From the cell containing the given text, extract its center point as [x, y] coordinate. 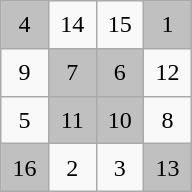
9 [25, 72]
7 [72, 72]
10 [120, 120]
14 [72, 25]
8 [168, 120]
13 [168, 168]
2 [72, 168]
15 [120, 25]
12 [168, 72]
6 [120, 72]
11 [72, 120]
5 [25, 120]
4 [25, 25]
3 [120, 168]
16 [25, 168]
1 [168, 25]
